Extract the (x, y) coordinate from the center of the cell holding the provided text.  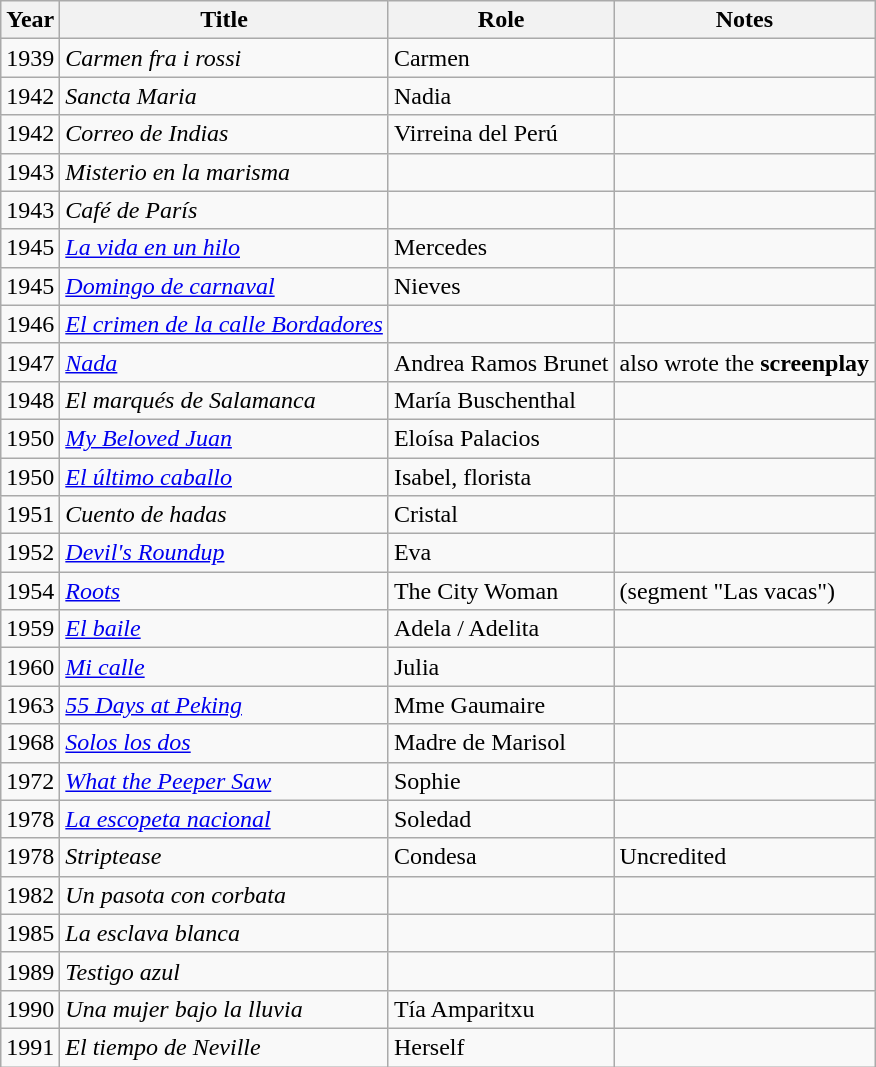
Julia (501, 667)
Soledad (501, 819)
Herself (501, 1047)
1990 (30, 1009)
El marqués de Salamanca (224, 400)
Eloísa Palacios (501, 438)
El crimen de la calle Bordadores (224, 324)
Striptease (224, 857)
Nada (224, 362)
Notes (744, 20)
Café de París (224, 210)
Domingo de carnaval (224, 286)
1960 (30, 667)
El tiempo de Neville (224, 1047)
Misterio en la marisma (224, 172)
Solos los dos (224, 743)
Sancta Maria (224, 96)
Mme Gaumaire (501, 705)
55 Days at Peking (224, 705)
Devil's Roundup (224, 553)
La esclava blanca (224, 933)
Cuento de hadas (224, 515)
Mercedes (501, 248)
Tía Amparitxu (501, 1009)
My Beloved Juan (224, 438)
1952 (30, 553)
Adela / Adelita (501, 629)
Virreina del Perú (501, 134)
1954 (30, 591)
Cristal (501, 515)
Role (501, 20)
Carmen (501, 58)
Roots (224, 591)
1991 (30, 1047)
1939 (30, 58)
María Buschenthal (501, 400)
1948 (30, 400)
1968 (30, 743)
1963 (30, 705)
1959 (30, 629)
Nieves (501, 286)
1951 (30, 515)
Sophie (501, 781)
1982 (30, 895)
Condesa (501, 857)
1989 (30, 971)
El baile (224, 629)
1947 (30, 362)
also wrote the screenplay (744, 362)
The City Woman (501, 591)
Testigo azul (224, 971)
Mi calle (224, 667)
Nadia (501, 96)
Madre de Marisol (501, 743)
Una mujer bajo la lluvia (224, 1009)
1972 (30, 781)
1946 (30, 324)
La vida en un hilo (224, 248)
Eva (501, 553)
Isabel, florista (501, 477)
Correo de Indias (224, 134)
What the Peeper Saw (224, 781)
1985 (30, 933)
El último caballo (224, 477)
Andrea Ramos Brunet (501, 362)
Title (224, 20)
Carmen fra i rossi (224, 58)
La escopeta nacional (224, 819)
(segment "Las vacas") (744, 591)
Year (30, 20)
Un pasota con corbata (224, 895)
Uncredited (744, 857)
